Extract the (X, Y) coordinate from the center of the cell holding the provided text.  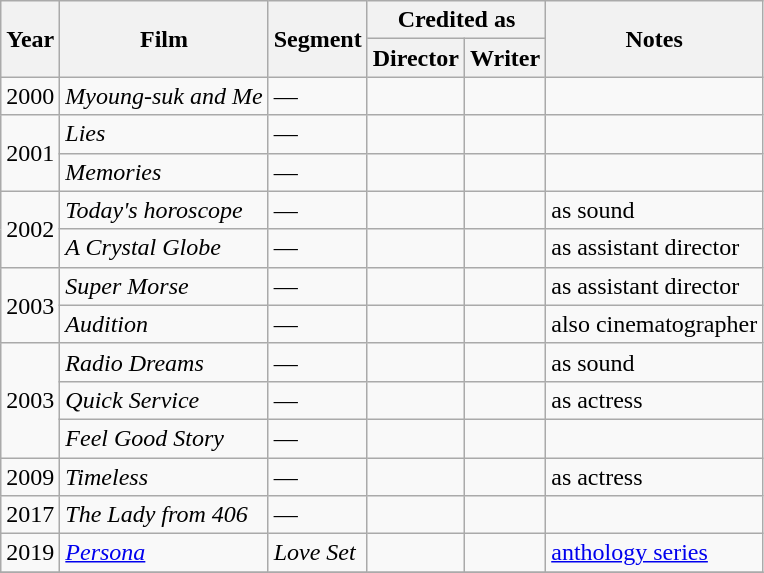
Lies (164, 134)
Feel Good Story (164, 438)
A Crystal Globe (164, 248)
Quick Service (164, 400)
Segment (318, 39)
Radio Dreams (164, 362)
Notes (654, 39)
Persona (164, 553)
Year (30, 39)
also cinematographer (654, 324)
2001 (30, 153)
Super Morse (164, 286)
Audition (164, 324)
Film (164, 39)
Today's horoscope (164, 210)
Memories (164, 172)
Love Set (318, 553)
2017 (30, 515)
Myoung-suk and Me (164, 96)
The Lady from 406 (164, 515)
2002 (30, 229)
Timeless (164, 477)
Writer (504, 58)
Credited as (456, 20)
2000 (30, 96)
anthology series (654, 553)
Director (416, 58)
2009 (30, 477)
2019 (30, 553)
